Extract the [x, y] coordinate from the center of the cell holding the provided text.  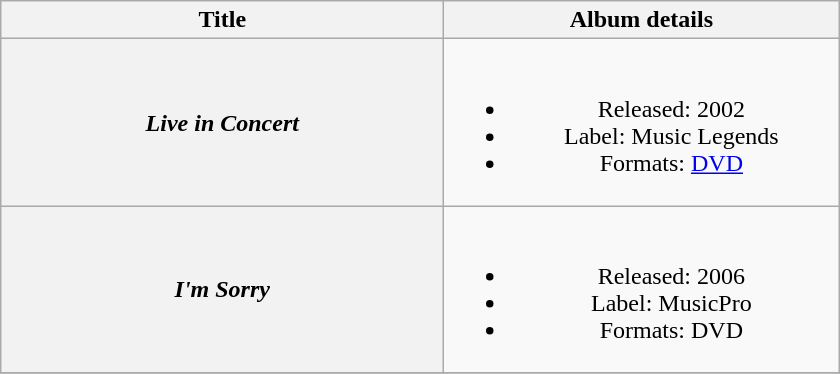
Title [222, 20]
I'm Sorry [222, 290]
Released: 2006Label: MusicProFormats: DVD [642, 290]
Album details [642, 20]
Released: 2002Label: Music LegendsFormats: DVD [642, 122]
Live in Concert [222, 122]
